Return the [X, Y] coordinate for the center point of the cell that contains the specified text.  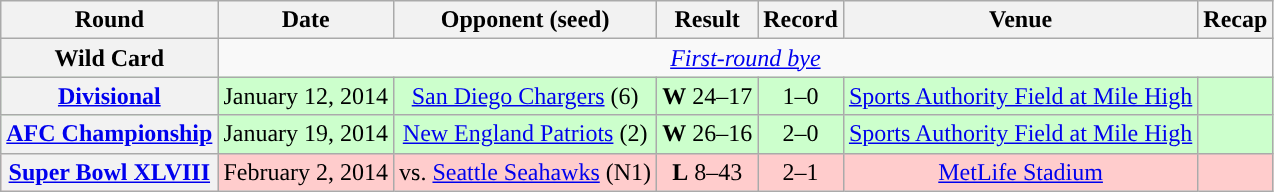
January 12, 2014 [306, 96]
2–0 [801, 134]
Round [110, 20]
W 26–16 [708, 134]
First-round bye [746, 58]
February 2, 2014 [306, 172]
Date [306, 20]
MetLife Stadium [1020, 172]
AFC Championship [110, 134]
Divisional [110, 96]
San Diego Chargers (6) [526, 96]
W 24–17 [708, 96]
vs. Seattle Seahawks (N1) [526, 172]
1–0 [801, 96]
2–1 [801, 172]
January 19, 2014 [306, 134]
New England Patriots (2) [526, 134]
Result [708, 20]
Record [801, 20]
L 8–43 [708, 172]
Opponent (seed) [526, 20]
Super Bowl XLVIII [110, 172]
Wild Card [110, 58]
Recap [1236, 20]
Venue [1020, 20]
